Capture the cell that displays the provided text and extract its [x, y] central coordinate. 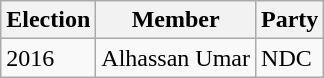
Alhassan Umar [176, 58]
NDC [290, 58]
Election [48, 20]
2016 [48, 58]
Member [176, 20]
Party [290, 20]
